Return [x, y] of the center of cell containing provided text 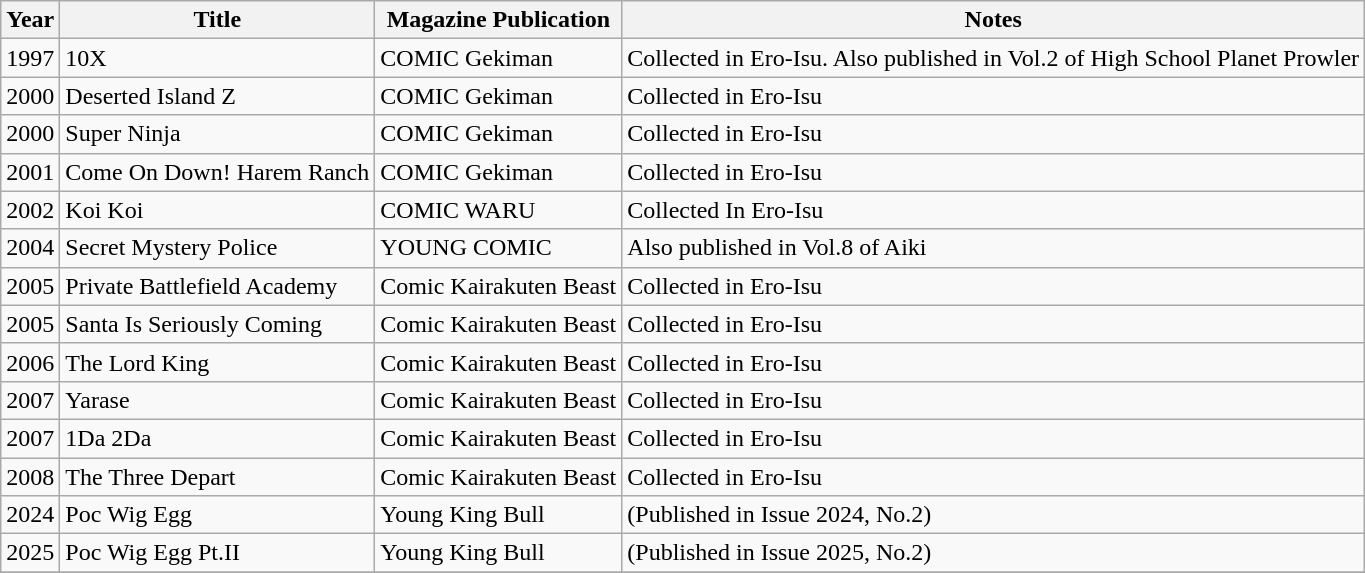
1Da 2Da [218, 438]
(Published in Issue 2024, No.2) [994, 515]
Year [30, 20]
Private Battlefield Academy [218, 286]
2008 [30, 477]
2006 [30, 362]
2004 [30, 248]
1997 [30, 58]
2001 [30, 172]
Come On Down! Harem Ranch [218, 172]
2025 [30, 553]
Yarase [218, 400]
Title [218, 20]
Magazine Publication [498, 20]
Poc Wig Egg [218, 515]
(Published in Issue 2025, No.2) [994, 553]
The Three Depart [218, 477]
Collected in Ero-Isu. Also published in Vol.2 of High School Planet Prowler [994, 58]
Secret Mystery Police [218, 248]
Super Ninja [218, 134]
Koi Koi [218, 210]
2024 [30, 515]
2002 [30, 210]
COMIC WARU [498, 210]
Also published in Vol.8 of Aiki [994, 248]
Collected In Ero-Isu [994, 210]
Santa Is Seriously Coming [218, 324]
Poc Wig Egg Pt.II [218, 553]
Deserted Island Z [218, 96]
The Lord King [218, 362]
YOUNG COMIC [498, 248]
Notes [994, 20]
10X [218, 58]
